Scan for the cell matching the given text and deliver its [X, Y] coordinate at center. 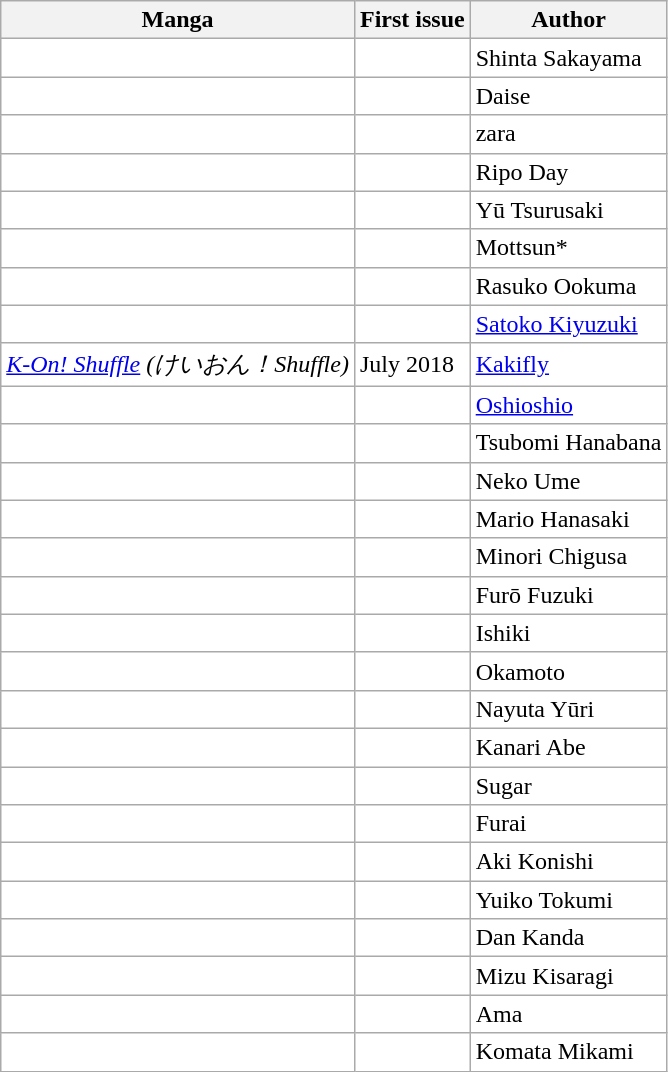
Dan Kanda [568, 938]
Komata Mikami [568, 1052]
Okamoto [568, 671]
K-On! Shuffle (けいおん！Shuffle) [178, 364]
Oshioshio [568, 405]
Ishiki [568, 633]
Satoko Kiyuzuki [568, 324]
Daise [568, 96]
Author [568, 20]
Nayuta Yūri [568, 709]
Furō Fuzuki [568, 595]
Tsubomi Hanabana [568, 443]
zara [568, 134]
Mario Hanasaki [568, 519]
First issue [412, 20]
Kakifly [568, 364]
Kanari Abe [568, 747]
Aki Konishi [568, 862]
July 2018 [412, 364]
Yuiko Tokumi [568, 900]
Ripo Day [568, 172]
Neko Ume [568, 481]
Manga [178, 20]
Sugar [568, 785]
Yū Tsurusaki [568, 210]
Mizu Kisaragi [568, 976]
Furai [568, 824]
Ama [568, 1014]
Minori Chigusa [568, 557]
Rasuko Ookuma [568, 286]
Shinta Sakayama [568, 58]
Mottsun* [568, 248]
